Scan for the cell matching the given text and deliver its [x, y] coordinate at center. 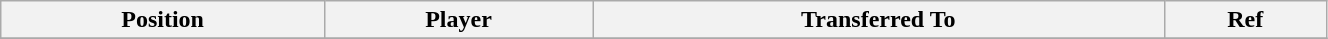
Player [458, 20]
Ref [1245, 20]
Transferred To [878, 20]
Position [163, 20]
